Pinpoint the cell where the given text exists, returning its [x, y] midpoint coordinate. 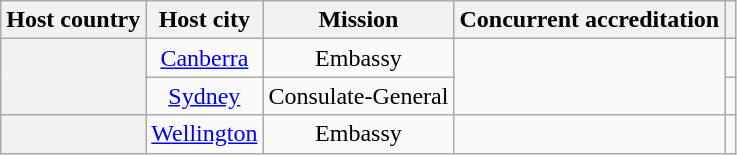
Mission [358, 20]
Host country [74, 20]
Wellington [204, 134]
Canberra [204, 58]
Consulate-General [358, 96]
Host city [204, 20]
Concurrent accreditation [590, 20]
Sydney [204, 96]
